Pinpoint the cell where the given text exists, returning its [x, y] midpoint coordinate. 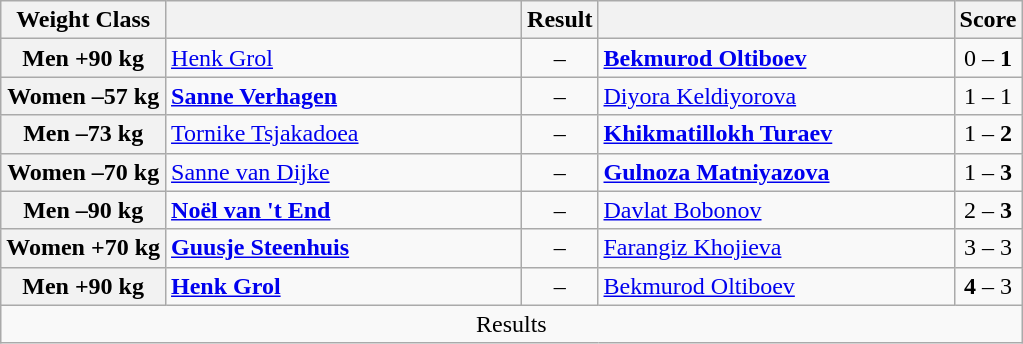
0 – 1 [988, 58]
Women +70 kg [84, 248]
1 – 3 [988, 172]
Tornike Tsjakadoea [344, 134]
Weight Class [84, 20]
Noël van 't End [344, 210]
Gulnoza Matniyazova [776, 172]
4 – 3 [988, 286]
Diyora Keldiyorova [776, 96]
Result [560, 20]
Men –90 kg [84, 210]
3 – 3 [988, 248]
Men –73 kg [84, 134]
Women –57 kg [84, 96]
Khikmatillokh Turaev [776, 134]
Sanne van Dijke [344, 172]
2 – 3 [988, 210]
Score [988, 20]
Sanne Verhagen [344, 96]
Results [512, 324]
Women –70 kg [84, 172]
Farangiz Khojieva [776, 248]
1 – 1 [988, 96]
1 – 2 [988, 134]
Guusje Steenhuis [344, 248]
Davlat Bobonov [776, 210]
